Find where the given text appears and provide that cell's center as [X, Y] coordinate. 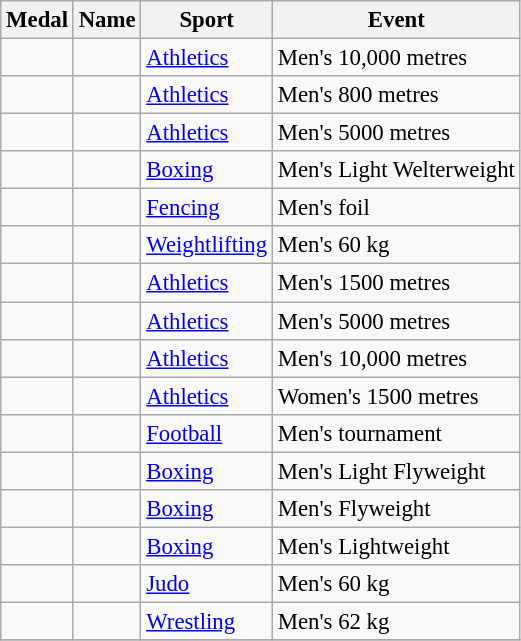
Medal [38, 20]
Men's Lightweight [396, 546]
Fencing [207, 208]
Men's 62 kg [396, 621]
Men's 1500 metres [396, 283]
Men's foil [396, 208]
Judo [207, 584]
Women's 1500 metres [396, 396]
Men's Light Flyweight [396, 471]
Sport [207, 20]
Men's Light Welterweight [396, 170]
Event [396, 20]
Football [207, 433]
Weightlifting [207, 245]
Men's 800 metres [396, 95]
Wrestling [207, 621]
Name [107, 20]
Men's tournament [396, 433]
Men's Flyweight [396, 509]
